Find where the given text appears and provide that cell's center as (X, Y) coordinate. 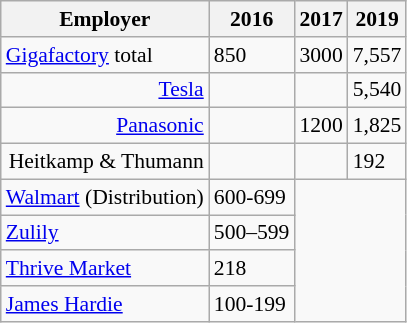
2017 (320, 19)
Heitkamp & Thumann (105, 162)
600-699 (252, 197)
218 (252, 269)
3000 (320, 55)
100-199 (252, 304)
Gigafactory total (105, 55)
5,540 (378, 90)
500–599 (252, 233)
Zulily (105, 233)
Thrive Market (105, 269)
James Hardie (105, 304)
Walmart (Distribution) (105, 197)
2019 (378, 19)
1,825 (378, 126)
192 (378, 162)
1200 (320, 126)
2016 (252, 19)
Employer (105, 19)
Tesla (105, 90)
850 (252, 55)
7,557 (378, 55)
Panasonic (105, 126)
